From the cell containing the given text, extract its center point as (X, Y) coordinate. 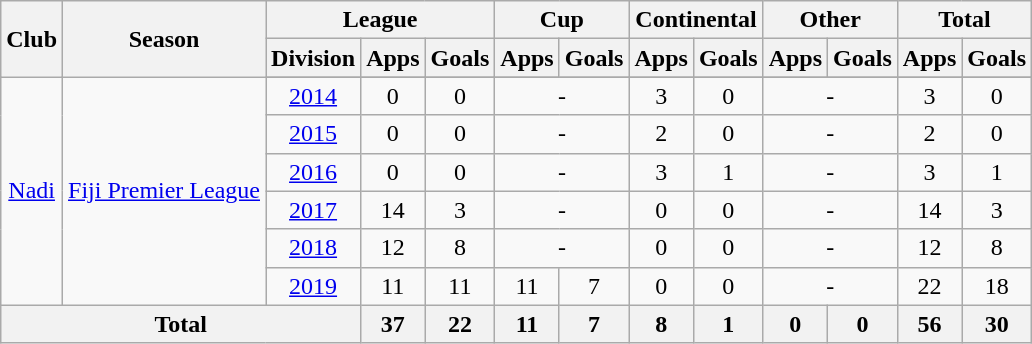
Nadi (32, 191)
30 (997, 324)
2019 (314, 286)
Other (830, 20)
2018 (314, 248)
Fiji Premier League (164, 191)
18 (997, 286)
2015 (314, 134)
League (380, 20)
2017 (314, 210)
Season (164, 39)
Club (32, 39)
37 (393, 324)
2016 (314, 172)
Continental (696, 20)
Division (314, 58)
2014 (314, 96)
56 (929, 324)
Cup (562, 20)
